Identify which cell holds the provided text, then report its [X, Y] central coordinate. 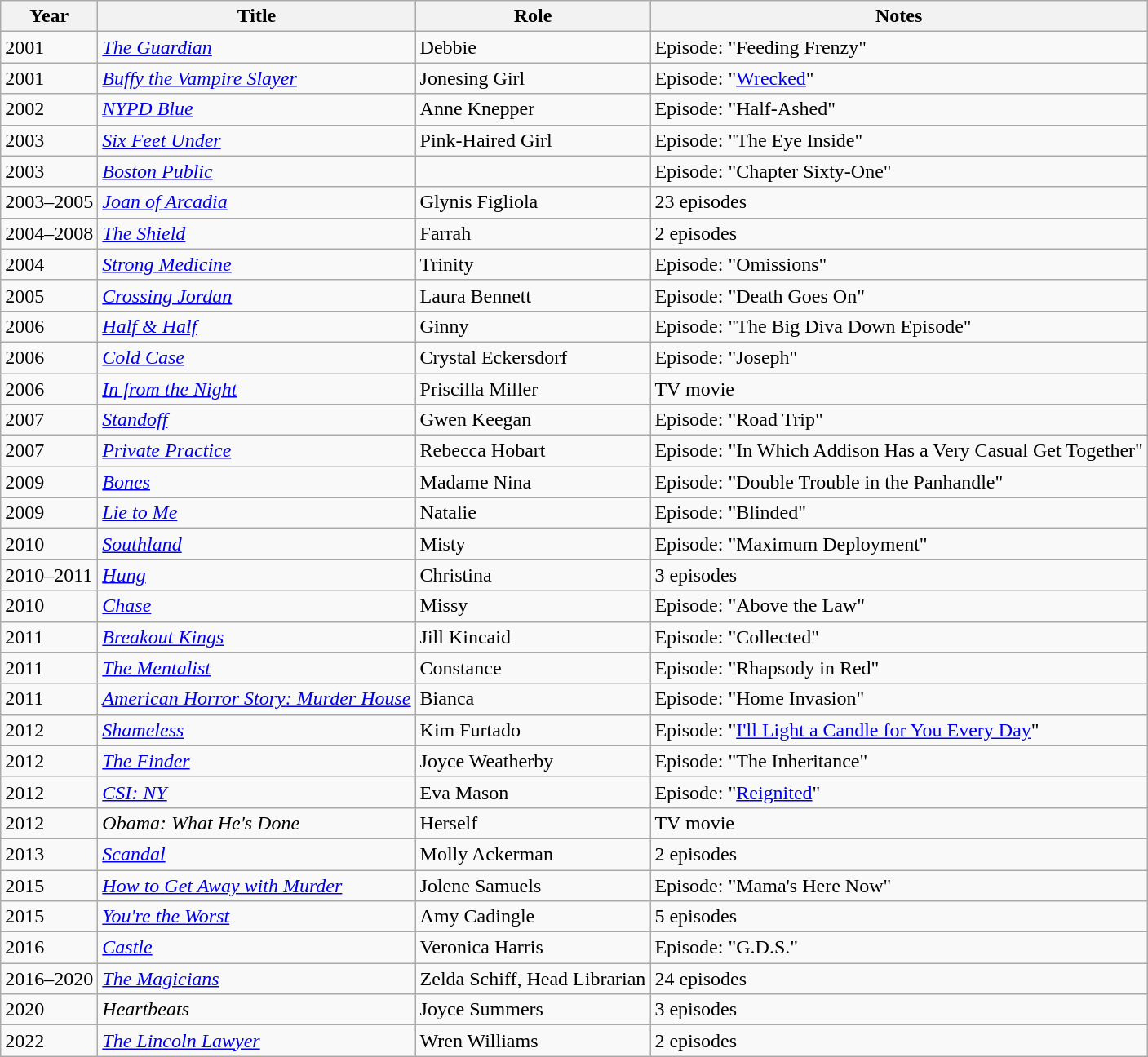
Joyce Summers [533, 1010]
Rebecca Hobart [533, 451]
The Shield [256, 233]
Southland [256, 544]
Crossing Jordan [256, 295]
Christina [533, 575]
Hung [256, 575]
Chase [256, 606]
Kim Furtado [533, 730]
Episode: "Wrecked" [899, 78]
Episode: "I'll Light a Candle for You Every Day" [899, 730]
Trinity [533, 264]
Eva Mason [533, 792]
Episode: "The Big Diva Down Episode" [899, 326]
The Lincoln Lawyer [256, 1041]
Title [256, 16]
Gwen Keegan [533, 420]
2020 [49, 1010]
2004 [49, 264]
American Horror Story: Murder House [256, 699]
Herself [533, 823]
2002 [49, 109]
Jonesing Girl [533, 78]
Bones [256, 482]
Episode: "G.D.S." [899, 948]
Zelda Schiff, Head Librarian [533, 979]
Missy [533, 606]
Constance [533, 668]
24 episodes [899, 979]
Misty [533, 544]
Private Practice [256, 451]
Amy Cadingle [533, 917]
The Finder [256, 761]
2003–2005 [49, 202]
Obama: What He's Done [256, 823]
Breakout Kings [256, 637]
Episode: "Death Goes On" [899, 295]
The Mentalist [256, 668]
Pink-Haired Girl [533, 140]
Episode: "In Which Addison Has a Very Casual Get Together" [899, 451]
Priscilla Miller [533, 389]
Joan of Arcadia [256, 202]
Debbie [533, 47]
NYPD Blue [256, 109]
Notes [899, 16]
2016 [49, 948]
Episode: "Chapter Sixty-One" [899, 171]
Bianca [533, 699]
Episode: "Feeding Frenzy" [899, 47]
Lie to Me [256, 513]
Strong Medicine [256, 264]
2010–2011 [49, 575]
The Magicians [256, 979]
Episode: "The Eye Inside" [899, 140]
Cold Case [256, 357]
Buffy the Vampire Slayer [256, 78]
Natalie [533, 513]
Episode: "The Inheritance" [899, 761]
Farrah [533, 233]
Episode: "Half-Ashed" [899, 109]
Laura Bennett [533, 295]
Episode: "Road Trip" [899, 420]
Episode: "Maximum Deployment" [899, 544]
2016–2020 [49, 979]
Standoff [256, 420]
2005 [49, 295]
Episode: "Home Invasion" [899, 699]
2013 [49, 854]
Episode: "Collected" [899, 637]
5 episodes [899, 917]
Wren Williams [533, 1041]
Episode: "Reignited" [899, 792]
The Guardian [256, 47]
CSI: NY [256, 792]
Shameless [256, 730]
Joyce Weatherby [533, 761]
Episode: "Blinded" [899, 513]
Anne Knepper [533, 109]
Episode: "Rhapsody in Red" [899, 668]
Episode: "Omissions" [899, 264]
Jill Kincaid [533, 637]
Ginny [533, 326]
Madame Nina [533, 482]
Veronica Harris [533, 948]
Scandal [256, 854]
Heartbeats [256, 1010]
23 episodes [899, 202]
How to Get Away with Murder [256, 885]
In from the Night [256, 389]
Half & Half [256, 326]
You're the Worst [256, 917]
2022 [49, 1041]
Molly Ackerman [533, 854]
Boston Public [256, 171]
Episode: "Mama's Here Now" [899, 885]
Crystal Eckersdorf [533, 357]
2004–2008 [49, 233]
Castle [256, 948]
Year [49, 16]
Episode: "Double Trouble in the Panhandle" [899, 482]
Glynis Figliola [533, 202]
Six Feet Under [256, 140]
Jolene Samuels [533, 885]
Episode: "Joseph" [899, 357]
Role [533, 16]
Episode: "Above the Law" [899, 606]
